Find where the given text appears and provide that cell's center as [x, y] coordinate. 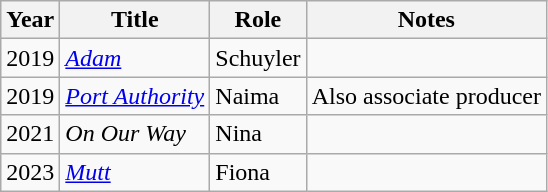
Port Authority [135, 96]
Mutt [135, 172]
On Our Way [135, 134]
Role [258, 20]
Adam [135, 58]
Title [135, 20]
Naima [258, 96]
Notes [426, 20]
Nina [258, 134]
Schuyler [258, 58]
2021 [30, 134]
Year [30, 20]
2023 [30, 172]
Fiona [258, 172]
Also associate producer [426, 96]
